Find where the given text appears and provide that cell's center as (x, y) coordinate. 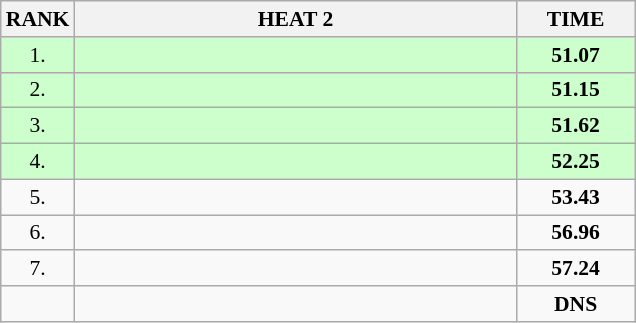
2. (38, 90)
RANK (38, 19)
3. (38, 126)
HEAT 2 (295, 19)
7. (38, 269)
51.15 (576, 90)
56.96 (576, 233)
57.24 (576, 269)
DNS (576, 304)
51.62 (576, 126)
TIME (576, 19)
4. (38, 162)
53.43 (576, 197)
1. (38, 55)
52.25 (576, 162)
6. (38, 233)
5. (38, 197)
51.07 (576, 55)
